Scan for the cell matching the given text and deliver its (x, y) coordinate at center. 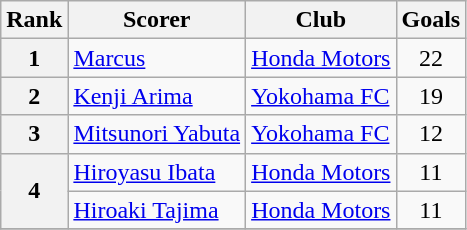
Scorer (157, 20)
2 (34, 96)
Club (321, 20)
Hiroaki Tajima (157, 210)
Goals (431, 20)
Marcus (157, 58)
22 (431, 58)
Kenji Arima (157, 96)
12 (431, 134)
1 (34, 58)
Mitsunori Yabuta (157, 134)
19 (431, 96)
3 (34, 134)
Rank (34, 20)
Hiroyasu Ibata (157, 172)
4 (34, 191)
